Return [X, Y] of the center of cell containing provided text 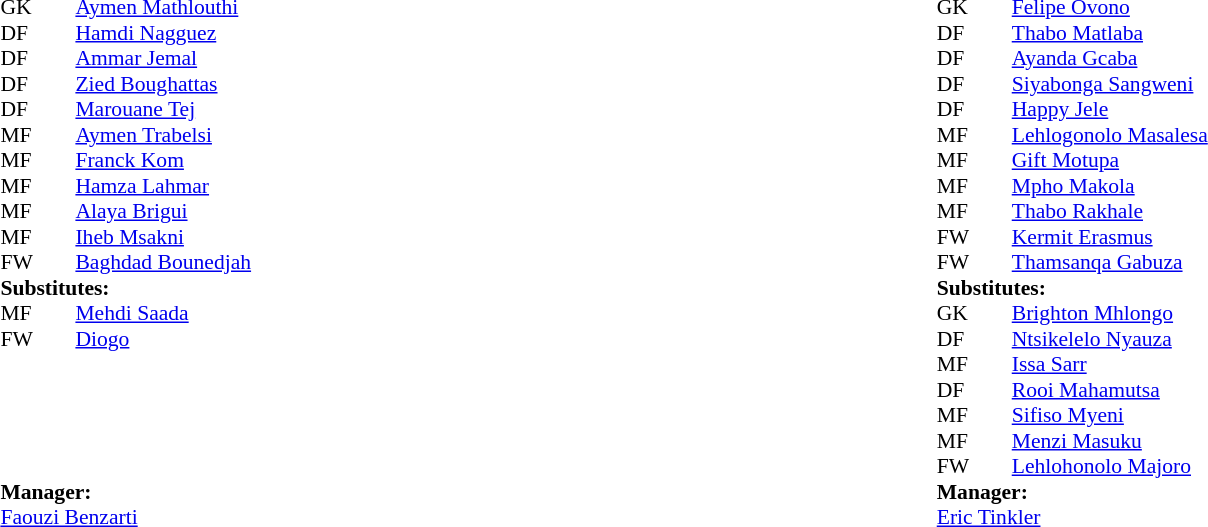
Rooi Mahamutsa [1110, 390]
Mehdi Saada [163, 313]
Thabo Rakhale [1110, 211]
Menzi Masuku [1110, 441]
Marouane Tej [163, 109]
Thamsanqa Gabuza [1110, 263]
Siyabonga Sangweni [1110, 84]
Aymen Trabelsi [163, 135]
Zied Boughattas [163, 84]
Iheb Msakni [163, 237]
Happy Jele [1110, 109]
Mpho Makola [1110, 186]
Lehlohonolo Majoro [1110, 467]
Thabo Matlaba [1110, 33]
Sifiso Myeni [1110, 415]
Issa Sarr [1110, 365]
Ntsikelelo Nyauza [1110, 339]
Ayanda Gcaba [1110, 59]
Diogo [163, 339]
Franck Kom [163, 161]
Baghdad Bounedjah [163, 263]
Hamza Lahmar [163, 186]
Alaya Brigui [163, 211]
Brighton Mhlongo [1110, 313]
Gift Motupa [1110, 161]
Lehlogonolo Masalesa [1110, 135]
Ammar Jemal [163, 59]
Hamdi Nagguez [163, 33]
Kermit Erasmus [1110, 237]
GK [956, 313]
